Extract the [x, y] coordinate from the center of the cell holding the provided text.  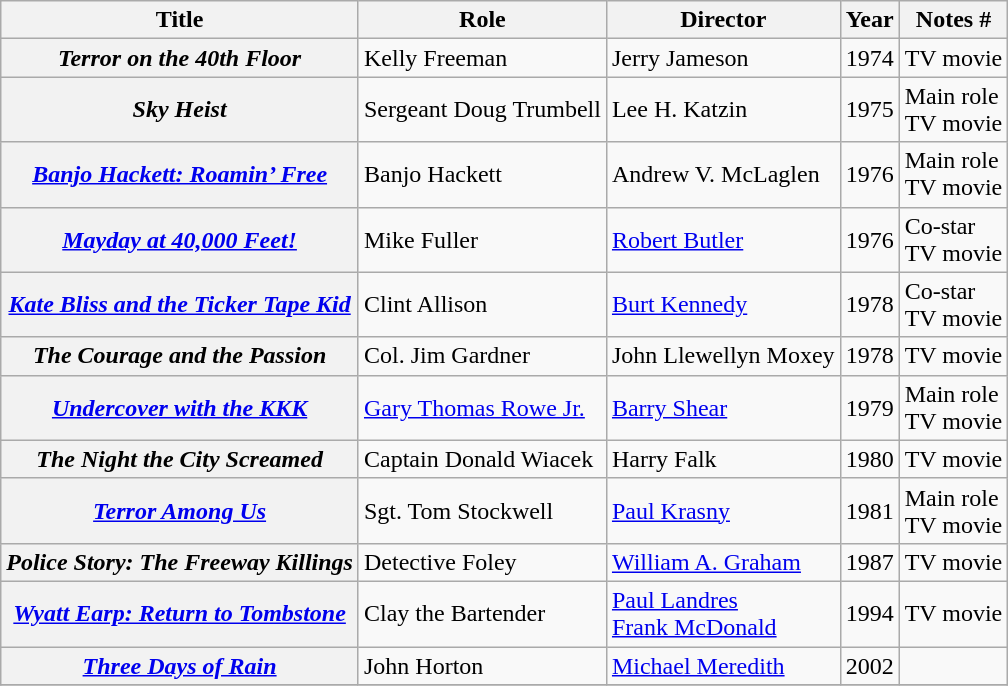
Kate Bliss and the Ticker Tape Kid [180, 304]
Undercover with the KKK [180, 408]
1979 [870, 408]
Mayday at 40,000 Feet! [180, 240]
Sky Heist [180, 110]
Col. Jim Gardner [482, 356]
Robert Butler [723, 240]
1987 [870, 562]
Paul LandresFrank McDonald [723, 614]
Director [723, 20]
1980 [870, 459]
Notes # [954, 20]
Wyatt Earp: Return to Tombstone [180, 614]
Gary Thomas Rowe Jr. [482, 408]
John Horton [482, 665]
1974 [870, 58]
Clint Allison [482, 304]
Banjo Hackett: Roamin’ Free [180, 174]
Barry Shear [723, 408]
Clay the Bartender [482, 614]
Year [870, 20]
Detective Foley [482, 562]
Three Days of Rain [180, 665]
Michael Meredith [723, 665]
Lee H. Katzin [723, 110]
The Courage and the Passion [180, 356]
Terror on the 40th Floor [180, 58]
The Night the City Screamed [180, 459]
2002 [870, 665]
Sergeant Doug Trumbell [482, 110]
Paul Krasny [723, 510]
Burt Kennedy [723, 304]
Sgt. Tom Stockwell [482, 510]
Mike Fuller [482, 240]
Harry Falk [723, 459]
Title [180, 20]
John Llewellyn Moxey [723, 356]
Captain Donald Wiacek [482, 459]
Role [482, 20]
Jerry Jameson [723, 58]
Terror Among Us [180, 510]
Banjo Hackett [482, 174]
1975 [870, 110]
Police Story: The Freeway Killings [180, 562]
1981 [870, 510]
William A. Graham [723, 562]
1994 [870, 614]
Kelly Freeman [482, 58]
Andrew V. McLaglen [723, 174]
